Identify which cell holds the provided text, then report its (x, y) central coordinate. 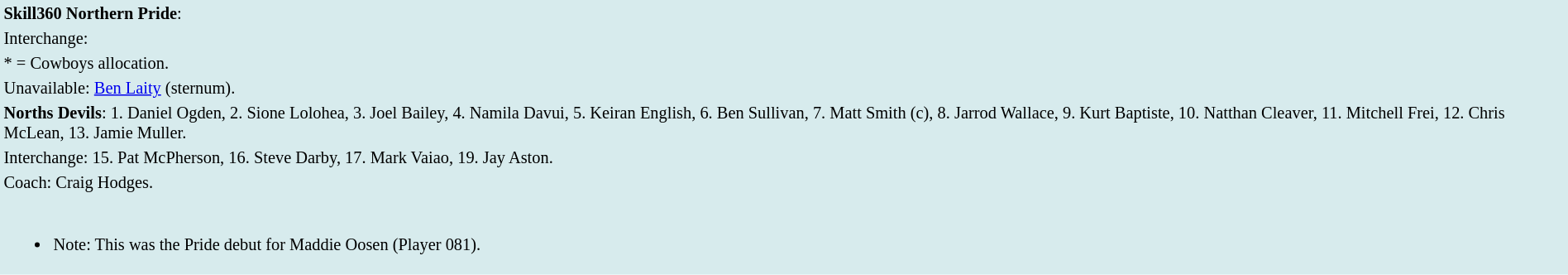
Skill360 Northern Pride: (784, 13)
Note: This was the Pride debut for Maddie Oosen (Player 081). (784, 234)
Unavailable: Ben Laity (sternum). (784, 88)
Coach: Craig Hodges. (784, 182)
* = Cowboys allocation. (784, 63)
Interchange: (784, 38)
Interchange: 15. Pat McPherson, 16. Steve Darby, 17. Mark Vaiao, 19. Jay Aston. (784, 157)
